Capture the cell that displays the provided text and extract its [x, y] central coordinate. 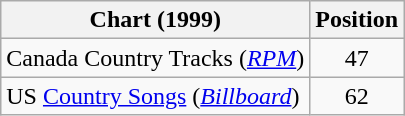
Chart (1999) [156, 20]
47 [357, 58]
Position [357, 20]
62 [357, 96]
US Country Songs (Billboard) [156, 96]
Canada Country Tracks (RPM) [156, 58]
